Scan for the cell matching the given text and deliver its [x, y] coordinate at center. 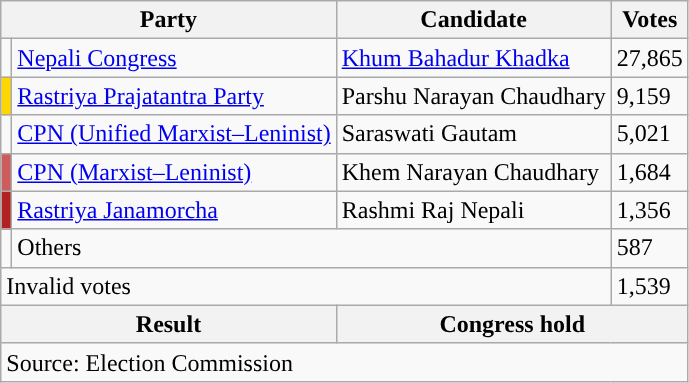
Others [312, 248]
Khem Narayan Chaudhary [474, 172]
1,684 [650, 172]
Source: Election Commission [344, 362]
Rashmi Raj Nepali [474, 210]
Khum Bahadur Khadka [474, 58]
Nepali Congress [174, 58]
9,159 [650, 96]
Rastriya Prajatantra Party [174, 96]
Invalid votes [306, 286]
587 [650, 248]
5,021 [650, 134]
1,356 [650, 210]
Rastriya Janamorcha [174, 210]
Parshu Narayan Chaudhary [474, 96]
Result [168, 324]
Party [168, 20]
Votes [650, 20]
CPN (Unified Marxist–Leninist) [174, 134]
Candidate [474, 20]
Saraswati Gautam [474, 134]
1,539 [650, 286]
27,865 [650, 58]
Congress hold [512, 324]
CPN (Marxist–Leninist) [174, 172]
